From the cell containing the given text, extract its center point as (X, Y) coordinate. 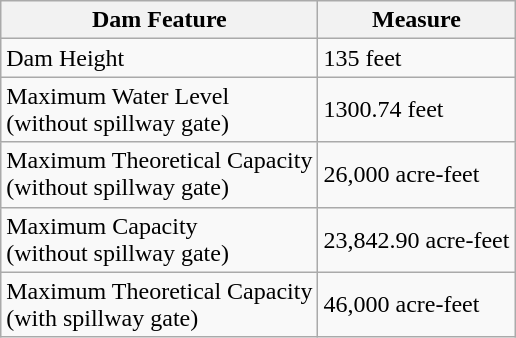
46,000 acre-feet (416, 304)
23,842.90 acre-feet (416, 240)
Maximum Capacity(without spillway gate) (160, 240)
Maximum Water Level(without spillway gate) (160, 110)
Dam Height (160, 58)
Maximum Theoretical Capacity(with spillway gate) (160, 304)
Maximum Theoretical Capacity(without spillway gate) (160, 174)
Measure (416, 20)
1300.74 feet (416, 110)
26,000 acre-feet (416, 174)
135 feet (416, 58)
Dam Feature (160, 20)
